Determine the [x, y] coordinate at the center of the cell enclosing the given text.  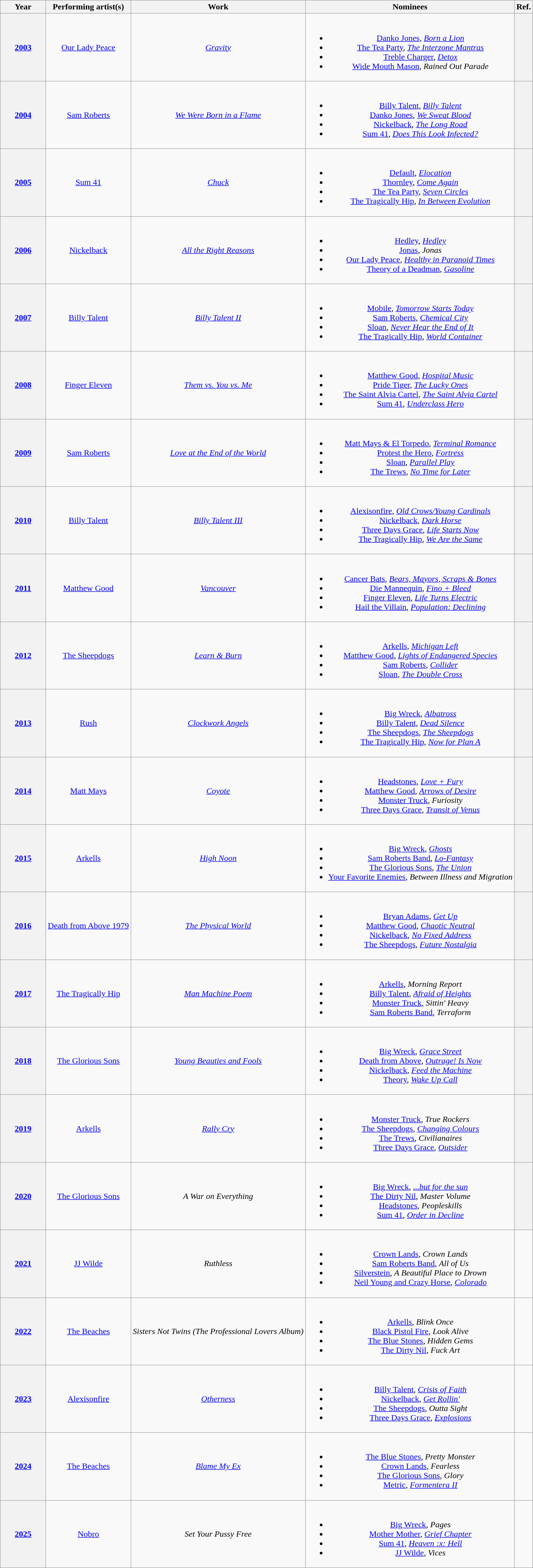
Matt Mays [88, 791]
2023 [23, 1399]
Clockwork Angels [218, 723]
2007 [23, 318]
Big Wreck, AlbatrossBilly Talent, Dead SilenceThe Sheepdogs, The SheepdogsThe Tragically Hip, Now for Plan A [410, 723]
Default, ElocationThornley, Come AgainThe Tea Party, Seven CirclesThe Tragically Hip, In Between Evolution [410, 182]
Them vs. You vs. Me [218, 385]
2010 [23, 520]
Chuck [218, 182]
2014 [23, 791]
Arkells, Michigan LeftMatthew Good, Lights of Endangered SpeciesSam Roberts, ColliderSloan, The Double Cross [410, 655]
A War on Everything [218, 1196]
2020 [23, 1196]
2021 [23, 1264]
2005 [23, 182]
Ref. [524, 7]
Matt Mays & El Torpedo, Terminal RomanceProtest the Hero, FortressSloan, Parallel PlayThe Trews, No Time for Later [410, 453]
Monster Truck, True RockersThe Sheepdogs, Changing ColoursThe Trews, CivilianairesThree Days Grace, Outsider [410, 1129]
Coyote [218, 791]
Vancouver [218, 588]
Love at the End of the World [218, 453]
Year [23, 7]
Otherness [218, 1399]
Billy Talent, Billy TalentDanko Jones, We Sweat BloodNickelback, The Long RoadSum 41, Does This Look Infected? [410, 115]
Set Your Pussy Free [218, 1534]
Big Wreck, GhostsSam Roberts Band, Lo-FantasyThe Glorious Sons, The UnionYour Favorite Enemies, Between Illness and Migration [410, 858]
Work [218, 7]
Death from Above 1979 [88, 926]
Sisters Not Twins (The Professional Lovers Album) [218, 1331]
2017 [23, 993]
Performing artist(s) [88, 7]
Man Machine Poem [218, 993]
Arkells, Morning ReportBilly Talent, Afraid of HeightsMonster Truck, Sittin' HeavySam Roberts Band, Terraform [410, 993]
2022 [23, 1331]
JJ Wilde [88, 1264]
Billy Talent, Crisis of FaithNickelback, Get Rollin'The Sheepdogs, Outta SightThree Days Grace, Explosions [410, 1399]
Matthew Good [88, 588]
Finger Eleven [88, 385]
2004 [23, 115]
2024 [23, 1466]
Alexisonfire, Old Crows/Young CardinalsNickelback, Dark HorseThree Days Grace, Life Starts NowThe Tragically Hip, We Are the Same [410, 520]
2016 [23, 926]
Arkells, Blink OnceBlack Pistol Fire, Look AliveThe Blue Stones, Hidden GemsThe Dirty Nil, Fuck Art [410, 1331]
Sum 41 [88, 182]
2011 [23, 588]
Nickelback [88, 250]
All the Right Reasons [218, 250]
Big Wreck, ...but for the sunThe Dirty Nil, Master VolumeHeadstones, PeopleskillsSum 41, Order in Decline [410, 1196]
2009 [23, 453]
The Sheepdogs [88, 655]
2018 [23, 1061]
2015 [23, 858]
Billy Talent II [218, 318]
2019 [23, 1129]
Rush [88, 723]
Our Lady Peace [88, 47]
Learn & Burn [218, 655]
Nominees [410, 7]
Blame My Ex [218, 1466]
Ruthless [218, 1264]
Young Beauties and Fools [218, 1061]
Cancer Bats, Bears, Mayors, Scraps & BonesDie Mannequin, Fino + BleedFinger Eleven, Life Turns ElectricHail the Villain, Population: Declining [410, 588]
Rally Cry [218, 1129]
2006 [23, 250]
Gravity [218, 47]
Headstones, Love + FuryMatthew Good, Arrows of DesireMonster Truck, FuriosityThree Days Grace, Transit of Venus [410, 791]
2012 [23, 655]
2008 [23, 385]
2013 [23, 723]
Billy Talent III [218, 520]
2025 [23, 1534]
Mobile, Tomorrow Starts TodaySam Roberts, Chemical CitySloan, Never Hear the End of ItThe Tragically Hip, World Container [410, 318]
Big Wreck, Grace StreetDeath from Above, Outrage! Is NowNickelback, Feed the MachineTheory, Wake Up Call [410, 1061]
The Tragically Hip [88, 993]
Nobro [88, 1534]
The Physical World [218, 926]
Big Wreck, PagesMother Mother, Grief ChapterSum 41, Heaven :x: HellJJ Wilde, Vices [410, 1534]
Hedley, HedleyJonas, JonasOur Lady Peace, Healthy in Paranoid TimesTheory of a Deadman, Gasoline [410, 250]
Bryan Adams, Get UpMatthew Good, Chaotic NeutralNickelback, No Fixed AddressThe Sheepdogs, Future Nostalgia [410, 926]
Matthew Good, Hospital MusicPride Tiger, The Lucky OnesThe Saint Alvia Cartel, The Saint Alvia CartelSum 41, Underclass Hero [410, 385]
Crown Lands, Crown LandsSam Roberts Band, All of UsSilverstein, A Beautiful Place to DrownNeil Young and Crazy Horse, Colorado [410, 1264]
Danko Jones, Born a LionThe Tea Party, The Interzone MantrasTreble Charger, DetoxWide Mouth Mason, Rained Out Parade [410, 47]
The Blue Stones, Pretty MonsterCrown Lands, FearlessThe Glorious Sons, GloryMetric, Formentera II [410, 1466]
We Were Born in a Flame [218, 115]
2003 [23, 47]
Alexisonfire [88, 1399]
High Noon [218, 858]
